Return (x, y) of the center of cell containing provided text 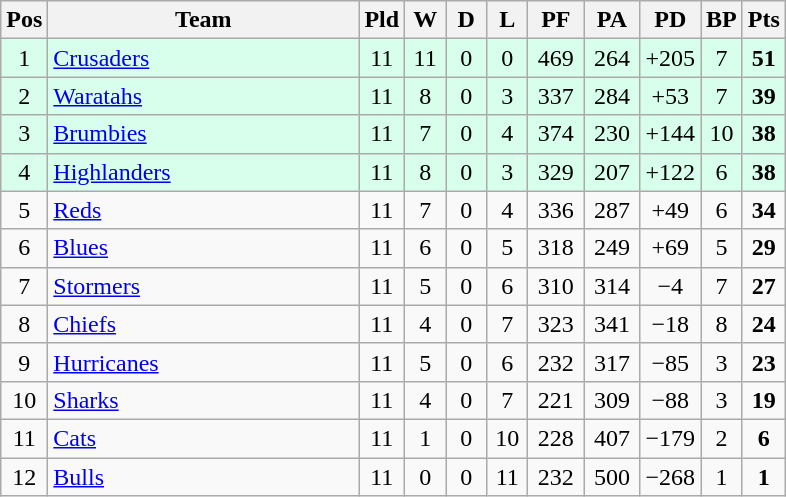
51 (764, 58)
+53 (670, 96)
221 (556, 400)
L (508, 20)
341 (612, 324)
323 (556, 324)
Reds (204, 210)
24 (764, 324)
500 (612, 477)
336 (556, 210)
314 (612, 286)
309 (612, 400)
Team (204, 20)
284 (612, 96)
19 (764, 400)
Pts (764, 20)
34 (764, 210)
PD (670, 20)
Stormers (204, 286)
230 (612, 134)
D (466, 20)
Chiefs (204, 324)
12 (24, 477)
Blues (204, 248)
207 (612, 172)
337 (556, 96)
+49 (670, 210)
−179 (670, 438)
Hurricanes (204, 362)
−18 (670, 324)
Bulls (204, 477)
Sharks (204, 400)
PA (612, 20)
29 (764, 248)
Crusaders (204, 58)
Highlanders (204, 172)
407 (612, 438)
27 (764, 286)
329 (556, 172)
Cats (204, 438)
−4 (670, 286)
PF (556, 20)
9 (24, 362)
+205 (670, 58)
+144 (670, 134)
+122 (670, 172)
39 (764, 96)
23 (764, 362)
374 (556, 134)
287 (612, 210)
Pos (24, 20)
W (426, 20)
+69 (670, 248)
−268 (670, 477)
Waratahs (204, 96)
228 (556, 438)
−88 (670, 400)
264 (612, 58)
317 (612, 362)
Pld (382, 20)
Brumbies (204, 134)
310 (556, 286)
−85 (670, 362)
318 (556, 248)
249 (612, 248)
469 (556, 58)
BP (722, 20)
